Search for the cell housing the specified text and yield its [x, y] center coordinate. 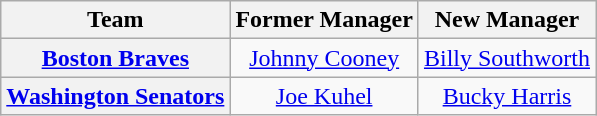
New Manager [506, 20]
Johnny Cooney [324, 58]
Bucky Harris [506, 96]
Washington Senators [116, 96]
Joe Kuhel [324, 96]
Team [116, 20]
Boston Braves [116, 58]
Billy Southworth [506, 58]
Former Manager [324, 20]
